Output the [x, y] coordinate of the center of the cell containing the given text.  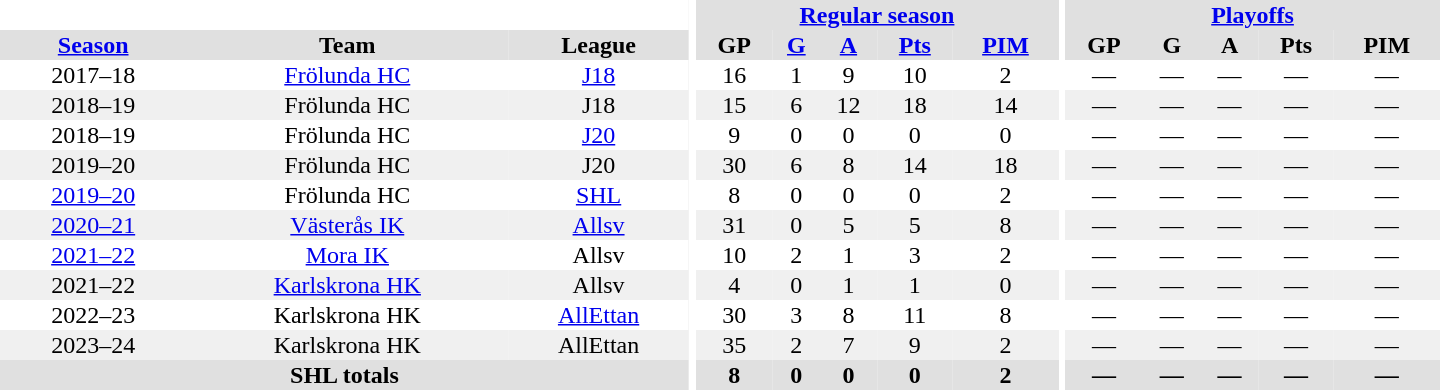
35 [734, 345]
4 [734, 285]
SHL totals [344, 375]
12 [849, 105]
2023–24 [93, 345]
2017–18 [93, 75]
2022–23 [93, 315]
7 [849, 345]
15 [734, 105]
League [598, 45]
31 [734, 225]
2020–21 [93, 225]
11 [914, 315]
Västerås IK [347, 225]
SHL [598, 195]
Team [347, 45]
Season [93, 45]
Playoffs [1252, 15]
Regular season [876, 15]
16 [734, 75]
Mora IK [347, 255]
